From the cell containing the given text, extract its center point as [X, Y] coordinate. 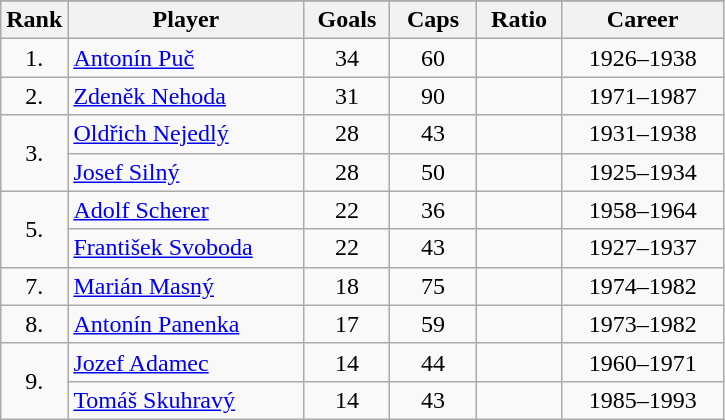
9. [34, 381]
1973–1982 [642, 324]
3. [34, 153]
1. [34, 58]
Ratio [519, 20]
1974–1982 [642, 286]
Antonín Panenka [186, 324]
17 [347, 324]
18 [347, 286]
1958–1964 [642, 210]
1971–1987 [642, 96]
František Svoboda [186, 248]
60 [433, 58]
Caps [433, 20]
Adolf Scherer [186, 210]
90 [433, 96]
Goals [347, 20]
Jozef Adamec [186, 362]
1931–1938 [642, 134]
Oldřich Nejedlý [186, 134]
1927–1937 [642, 248]
Career [642, 20]
1985–1993 [642, 400]
59 [433, 324]
1926–1938 [642, 58]
1960–1971 [642, 362]
34 [347, 58]
36 [433, 210]
Josef Silný [186, 172]
1925–1934 [642, 172]
2. [34, 96]
Antonín Puč [186, 58]
Rank [34, 20]
Player [186, 20]
31 [347, 96]
7. [34, 286]
75 [433, 286]
Marián Masný [186, 286]
5. [34, 229]
8. [34, 324]
50 [433, 172]
44 [433, 362]
Zdeněk Nehoda [186, 96]
Tomáš Skuhravý [186, 400]
